Identify which cell holds the provided text, then report its [X, Y] central coordinate. 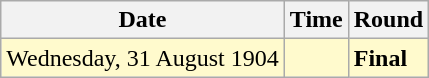
Round [388, 20]
Final [388, 58]
Time [316, 20]
Wednesday, 31 August 1904 [143, 58]
Date [143, 20]
